For the text-containing cell, return its midpoint in (x, y) coordinate format. 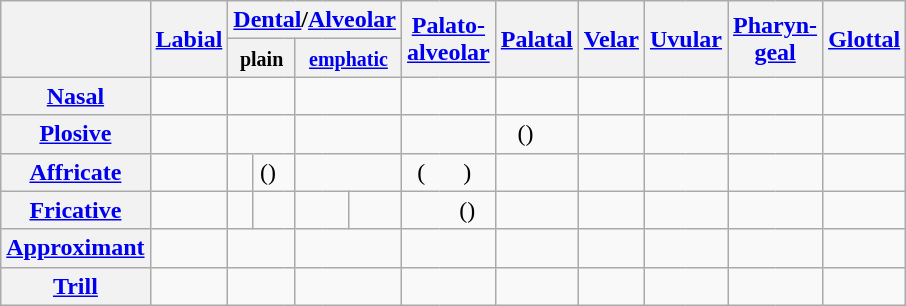
Pharyn-geal (776, 39)
Palatal (536, 39)
emphatic (348, 58)
) (468, 172)
( (421, 172)
Nasal (76, 96)
Labial (189, 39)
Uvular (686, 39)
Plosive (76, 134)
Fricative (76, 210)
Trill (76, 286)
Approximant (76, 248)
plain (262, 58)
Affricate (76, 172)
Dental/Alveolar (315, 20)
Palato-alveolar (449, 39)
Glottal (864, 39)
Velar (611, 39)
